Scan for the cell matching the given text and deliver its [x, y] coordinate at center. 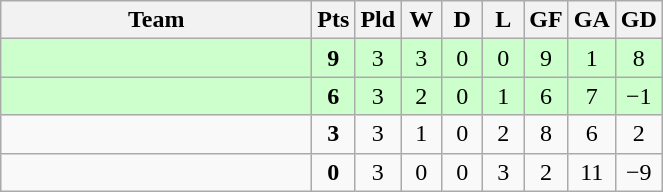
GD [638, 20]
W [422, 20]
−1 [638, 96]
D [462, 20]
Pld [378, 20]
GF [546, 20]
L [504, 20]
−9 [638, 172]
Team [156, 20]
GA [592, 20]
11 [592, 172]
Pts [334, 20]
7 [592, 96]
